For the text-containing cell, return its midpoint in [x, y] coordinate format. 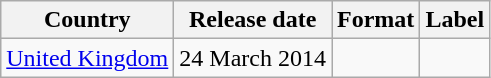
Country [88, 20]
Label [455, 20]
Release date [253, 20]
United Kingdom [88, 58]
24 March 2014 [253, 58]
Format [376, 20]
